Identify which cell holds the provided text, then report its [X, Y] central coordinate. 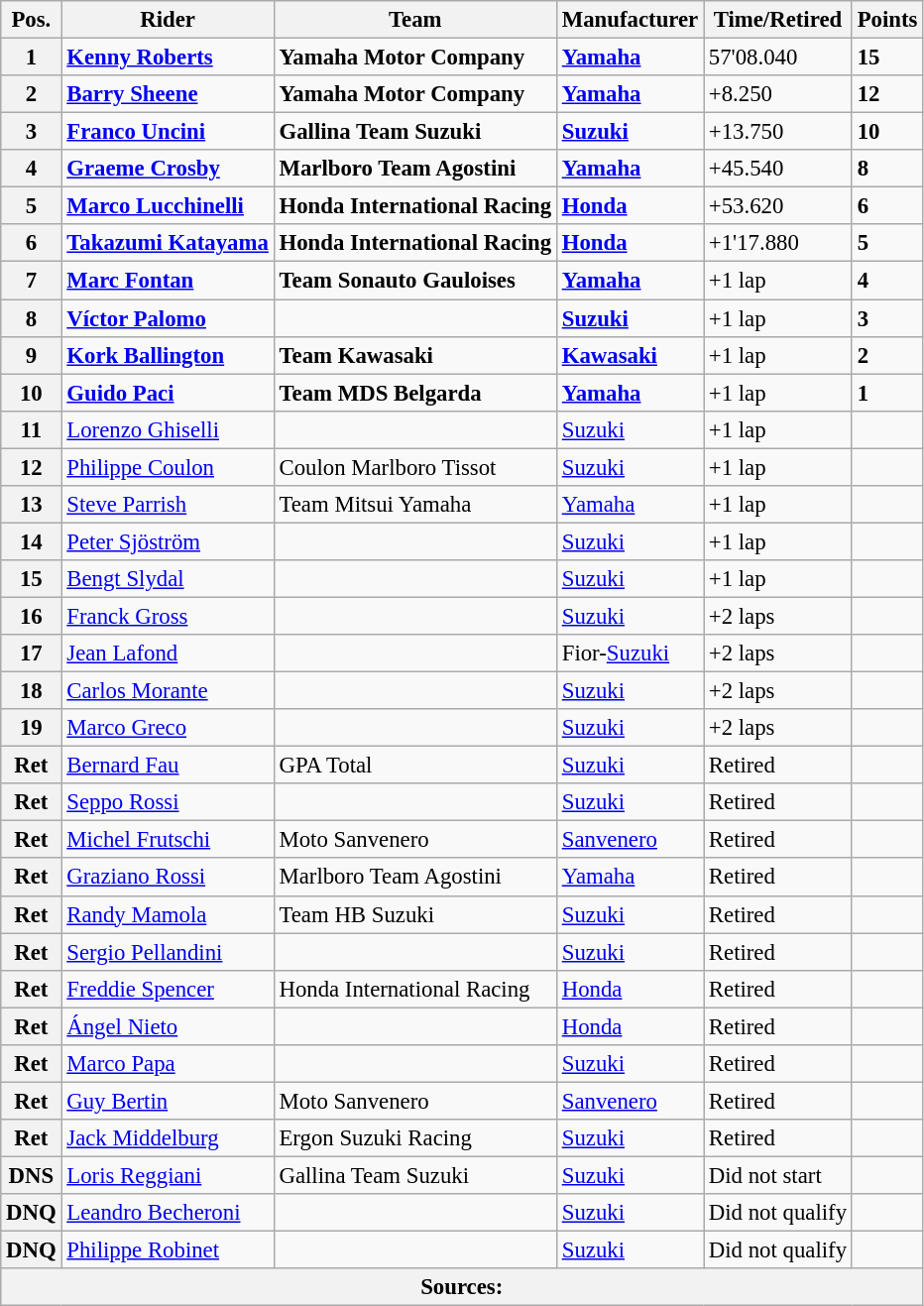
Time/Retired [778, 20]
Freddie Spencer [168, 989]
+13.750 [778, 132]
Team Kawasaki [414, 355]
Bengt Slydal [168, 579]
Team Mitsui Yamaha [414, 505]
Graziano Rossi [168, 878]
Steve Parrish [168, 505]
7 [32, 281]
19 [32, 728]
Leandro Becheroni [168, 1213]
11 [32, 429]
+53.620 [778, 206]
Franck Gross [168, 616]
+8.250 [778, 94]
Rider [168, 20]
Kenny Roberts [168, 58]
Did not start [778, 1175]
Philippe Robinet [168, 1250]
Fior-Suzuki [630, 653]
Kawasaki [630, 355]
17 [32, 653]
Franco Uncini [168, 132]
+1'17.880 [778, 243]
Team HB Suzuki [414, 914]
Takazumi Katayama [168, 243]
Philippe Coulon [168, 467]
Marco Papa [168, 1064]
Randy Mamola [168, 914]
Pos. [32, 20]
Coulon Marlboro Tissot [414, 467]
Points [886, 20]
Graeme Crosby [168, 169]
Team Sonauto Gauloises [414, 281]
Jack Middelburg [168, 1138]
Marco Greco [168, 728]
Carlos Morante [168, 691]
Lorenzo Ghiselli [168, 429]
16 [32, 616]
Guy Bertin [168, 1101]
Seppo Rossi [168, 802]
Jean Lafond [168, 653]
Sources: [462, 1287]
GPA Total [414, 766]
Team MDS Belgarda [414, 393]
13 [32, 505]
Marc Fontan [168, 281]
Ángel Nieto [168, 1026]
57'08.040 [778, 58]
Ergon Suzuki Racing [414, 1138]
Michel Frutschi [168, 840]
Víctor Palomo [168, 318]
Guido Paci [168, 393]
Peter Sjöström [168, 541]
9 [32, 355]
+45.540 [778, 169]
14 [32, 541]
Manufacturer [630, 20]
Loris Reggiani [168, 1175]
Bernard Fau [168, 766]
Team [414, 20]
Barry Sheene [168, 94]
DNS [32, 1175]
18 [32, 691]
Sergio Pellandini [168, 952]
Kork Ballington [168, 355]
Marco Lucchinelli [168, 206]
